Find where the given text appears and provide that cell's center as (x, y) coordinate. 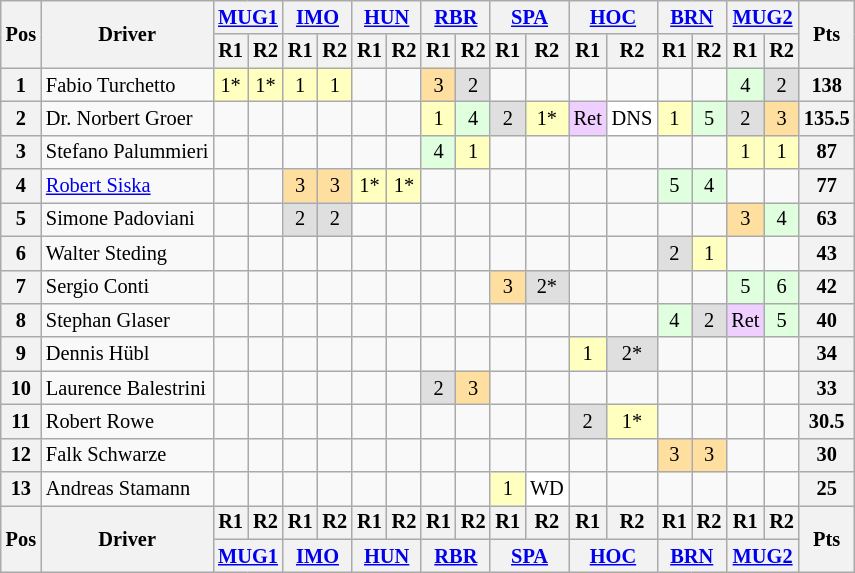
138 (827, 85)
30 (827, 455)
Falk Schwarze (127, 455)
Andreas Stamann (127, 489)
Robert Siska (127, 186)
25 (827, 489)
11 (21, 421)
Fabio Turchetto (127, 85)
87 (827, 152)
DNS (632, 118)
12 (21, 455)
Stefano Palummieri (127, 152)
Dr. Norbert Groer (127, 118)
Sergio Conti (127, 287)
10 (21, 388)
7 (21, 287)
135.5 (827, 118)
33 (827, 388)
9 (21, 354)
8 (21, 320)
63 (827, 219)
30.5 (827, 421)
Robert Rowe (127, 421)
Walter Steding (127, 253)
34 (827, 354)
77 (827, 186)
13 (21, 489)
42 (827, 287)
Stephan Glaser (127, 320)
WD (547, 489)
43 (827, 253)
Laurence Balestrini (127, 388)
40 (827, 320)
Dennis Hübl (127, 354)
Simone Padoviani (127, 219)
